Provide the (X, Y) coordinate of the cell's center where the given text is located.  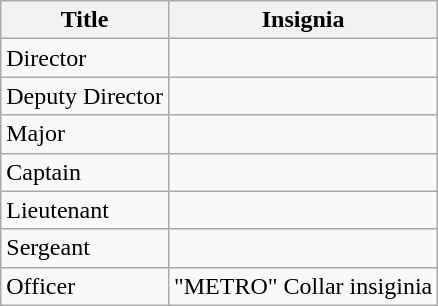
Sergeant (85, 248)
Insignia (302, 20)
Director (85, 58)
Deputy Director (85, 96)
Title (85, 20)
Major (85, 134)
Captain (85, 172)
"METRO" Collar insiginia (302, 286)
Officer (85, 286)
Lieutenant (85, 210)
